Determine the [x, y] coordinate at the center of the cell enclosing the given text.  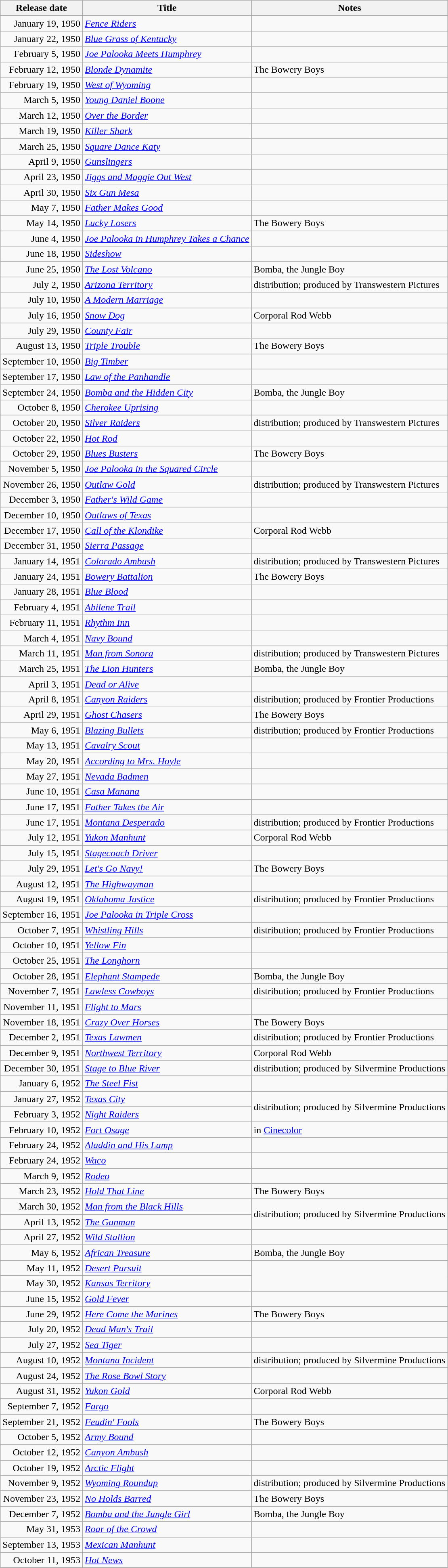
May 31, 1953 [42, 1529]
January 28, 1951 [42, 592]
Waco [167, 1160]
Triple Trouble [167, 346]
March 25, 1950 [42, 146]
October 7, 1951 [42, 930]
Roar of the Crowd [167, 1529]
Texas Lawmen [167, 1038]
October 29, 1950 [42, 454]
March 30, 1952 [42, 1207]
November 9, 1952 [42, 1483]
October 8, 1950 [42, 407]
August 10, 1952 [42, 1360]
Mexican Manhunt [167, 1545]
Blue Blood [167, 592]
Sideshow [167, 254]
October 12, 1952 [42, 1453]
January 27, 1952 [42, 1099]
February 4, 1951 [42, 607]
September 13, 1953 [42, 1545]
Ghost Chasers [167, 715]
July 2, 1950 [42, 285]
Night Raiders [167, 1114]
August 31, 1952 [42, 1391]
Release date [42, 8]
April 30, 1950 [42, 193]
Let's Go Navy! [167, 868]
Outlaws of Texas [167, 515]
April 9, 1950 [42, 161]
The Lion Hunters [167, 669]
Feudin' Fools [167, 1421]
Over the Border [167, 115]
Sierra Passage [167, 546]
A Modern Marriage [167, 300]
May 7, 1950 [42, 208]
Jiggs and Maggie Out West [167, 177]
July 12, 1951 [42, 838]
April 8, 1951 [42, 700]
in Cinecolor [350, 1130]
Cherokee Uprising [167, 407]
October 10, 1951 [42, 945]
June 25, 1950 [42, 269]
June 4, 1950 [42, 239]
Stage to Blue River [167, 1068]
Outlaw Gold [167, 484]
Northwest Territory [167, 1053]
May 27, 1951 [42, 776]
Rodeo [167, 1176]
Fargo [167, 1406]
September 16, 1951 [42, 914]
Fort Osage [167, 1130]
Whistling Hills [167, 930]
February 10, 1952 [42, 1130]
Stagecoach Driver [167, 853]
January 14, 1951 [42, 561]
September 10, 1950 [42, 361]
The Rose Bowl Story [167, 1375]
Navy Bound [167, 638]
Big Timber [167, 361]
December 31, 1950 [42, 546]
Call of the Klondike [167, 530]
May 13, 1951 [42, 746]
August 13, 1950 [42, 346]
The Longhorn [167, 961]
Gold Fever [167, 1299]
January 6, 1952 [42, 1084]
March 25, 1951 [42, 669]
January 24, 1951 [42, 576]
Fence Riders [167, 23]
August 12, 1951 [42, 884]
July 29, 1951 [42, 868]
October 5, 1952 [42, 1437]
Notes [350, 8]
October 22, 1950 [42, 438]
No Holds Barred [167, 1499]
February 5, 1950 [42, 54]
The Gunman [167, 1222]
Lawless Cowboys [167, 992]
March 19, 1950 [42, 131]
June 18, 1950 [42, 254]
Yellow Fin [167, 945]
Nevada Badmen [167, 776]
Blue Grass of Kentucky [167, 39]
September 24, 1950 [42, 392]
November 18, 1951 [42, 1022]
Sea Tiger [167, 1345]
According to Mrs. Hoyle [167, 761]
Hold That Line [167, 1191]
May 30, 1952 [42, 1283]
December 2, 1951 [42, 1038]
Cavalry Scout [167, 746]
Yukon Manhunt [167, 838]
September 17, 1950 [42, 377]
Casa Manana [167, 792]
May 20, 1951 [42, 761]
Man from the Black Hills [167, 1207]
May 14, 1950 [42, 223]
Wild Stallion [167, 1237]
Father Takes the Air [167, 807]
March 11, 1951 [42, 653]
Joe Palooka Meets Humphrey [167, 54]
Killer Shark [167, 131]
November 11, 1951 [42, 1007]
February 12, 1950 [42, 69]
Colorado Ambush [167, 561]
Kansas Territory [167, 1283]
July 29, 1950 [42, 331]
Dead Man's Trail [167, 1329]
June 10, 1951 [42, 792]
January 19, 1950 [42, 23]
Joe Palooka in Humphrey Takes a Chance [167, 239]
Square Dance Katy [167, 146]
Six Gun Mesa [167, 193]
April 27, 1952 [42, 1237]
November 7, 1951 [42, 992]
Hot News [167, 1560]
Title [167, 8]
Law of the Panhandle [167, 377]
March 4, 1951 [42, 638]
Gunslingers [167, 161]
Flight to Mars [167, 1007]
Arizona Territory [167, 285]
Father's Wild Game [167, 500]
November 26, 1950 [42, 484]
County Fair [167, 331]
June 29, 1952 [42, 1314]
Arctic Flight [167, 1468]
Rhythm Inn [167, 623]
July 10, 1950 [42, 300]
December 30, 1951 [42, 1068]
Young Daniel Boone [167, 100]
Canyon Ambush [167, 1453]
March 5, 1950 [42, 100]
Bomba and the Jungle Girl [167, 1514]
April 3, 1951 [42, 684]
December 3, 1950 [42, 500]
Blazing Bullets [167, 730]
April 23, 1950 [42, 177]
July 27, 1952 [42, 1345]
July 20, 1952 [42, 1329]
Crazy Over Horses [167, 1022]
Hot Rod [167, 438]
Bowery Battalion [167, 576]
Texas City [167, 1099]
Aladdin and His Lamp [167, 1145]
April 13, 1952 [42, 1222]
Desert Pursuit [167, 1268]
September 21, 1952 [42, 1421]
April 29, 1951 [42, 715]
December 10, 1950 [42, 515]
October 25, 1951 [42, 961]
Snow Dog [167, 315]
September 7, 1952 [42, 1406]
February 19, 1950 [42, 85]
August 19, 1951 [42, 899]
December 9, 1951 [42, 1053]
Man from Sonora [167, 653]
March 9, 1952 [42, 1176]
May 6, 1952 [42, 1253]
February 3, 1952 [42, 1114]
Blonde Dynamite [167, 69]
October 19, 1952 [42, 1468]
July 15, 1951 [42, 853]
July 16, 1950 [42, 315]
June 15, 1952 [42, 1299]
Oklahoma Justice [167, 899]
August 24, 1952 [42, 1375]
Montana Desperado [167, 822]
December 7, 1952 [42, 1514]
December 17, 1950 [42, 530]
The Highwayman [167, 884]
Canyon Raiders [167, 700]
Blues Busters [167, 454]
May 11, 1952 [42, 1268]
November 23, 1952 [42, 1499]
Lucky Losers [167, 223]
West of Wyoming [167, 85]
Elephant Stampede [167, 976]
Dead or Alive [167, 684]
January 22, 1950 [42, 39]
Army Bound [167, 1437]
May 6, 1951 [42, 730]
Abilene Trail [167, 607]
October 20, 1950 [42, 423]
March 12, 1950 [42, 115]
October 11, 1953 [42, 1560]
Silver Raiders [167, 423]
October 28, 1951 [42, 976]
November 5, 1950 [42, 469]
The Steel Fist [167, 1084]
Father Makes Good [167, 208]
Joe Palooka in the Squared Circle [167, 469]
Montana Incident [167, 1360]
Joe Palooka in Triple Cross [167, 914]
February 11, 1951 [42, 623]
Yukon Gold [167, 1391]
Bomba and the Hidden City [167, 392]
March 23, 1952 [42, 1191]
African Treasure [167, 1253]
Here Come the Marines [167, 1314]
Wyoming Roundup [167, 1483]
The Lost Volcano [167, 269]
